Locate the cell with the specified text and output its (x, y) center coordinate. 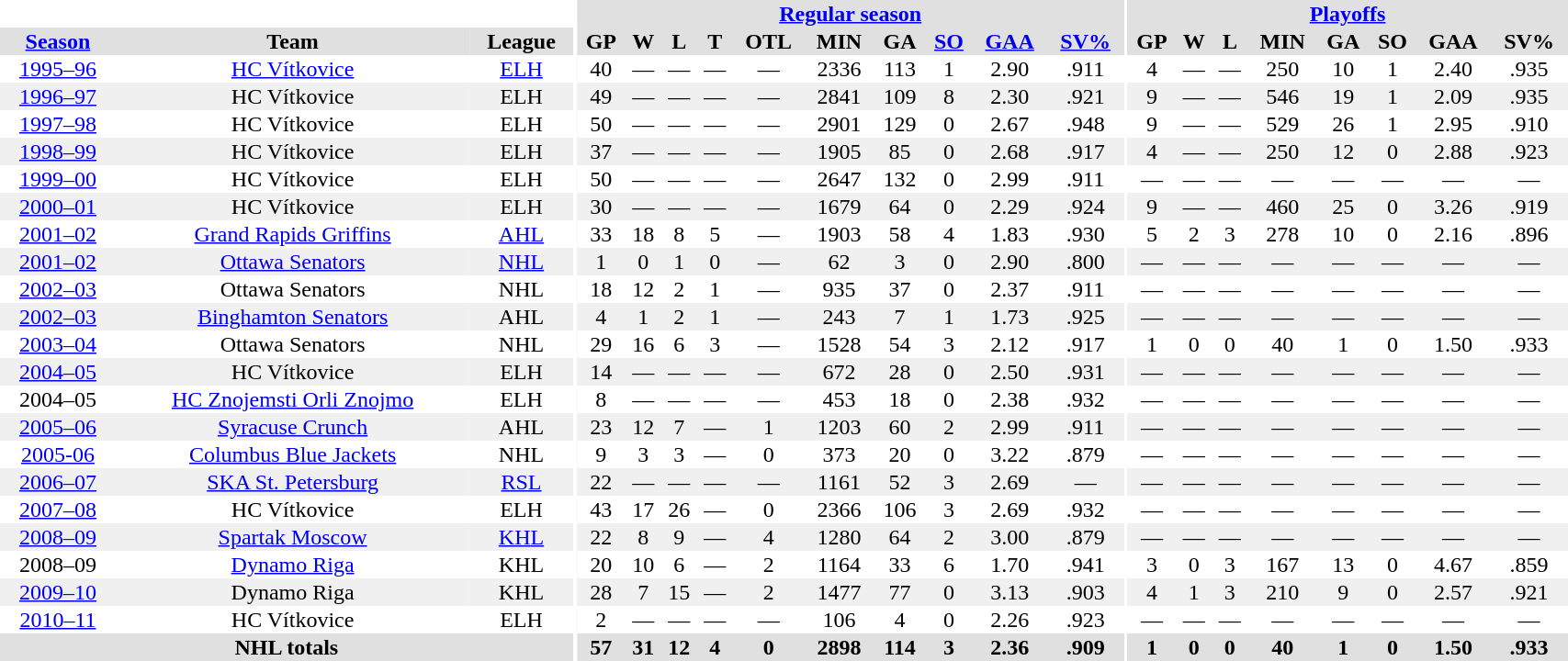
Syracuse Crunch (292, 427)
278 (1282, 234)
17 (643, 510)
2901 (840, 124)
54 (899, 344)
49 (601, 96)
1164 (840, 565)
2.29 (1010, 207)
15 (680, 592)
.909 (1086, 647)
113 (899, 69)
132 (899, 179)
Spartak Moscow (292, 537)
2009–10 (58, 592)
2000–01 (58, 207)
2.50 (1010, 372)
1161 (840, 482)
109 (899, 96)
3.00 (1010, 537)
2.30 (1010, 96)
2.95 (1453, 124)
3.22 (1010, 454)
2898 (840, 647)
129 (899, 124)
2.16 (1453, 234)
Grand Rapids Griffins (292, 234)
31 (643, 647)
373 (840, 454)
23 (601, 427)
2.09 (1453, 96)
.910 (1529, 124)
Playoffs (1348, 14)
2.40 (1453, 69)
62 (840, 262)
2.68 (1010, 151)
1.70 (1010, 565)
SKA St. Petersburg (292, 482)
.896 (1529, 234)
Binghamton Senators (292, 317)
Season (58, 41)
2.57 (1453, 592)
2010–11 (58, 620)
546 (1282, 96)
2336 (840, 69)
League (521, 41)
1528 (840, 344)
2.67 (1010, 124)
.925 (1086, 317)
2006–07 (58, 482)
1.73 (1010, 317)
30 (601, 207)
1203 (840, 427)
2.12 (1010, 344)
.903 (1086, 592)
2366 (840, 510)
16 (643, 344)
1477 (840, 592)
13 (1343, 565)
2005–06 (58, 427)
25 (1343, 207)
.930 (1086, 234)
HC Znojemsti Orli Znojmo (292, 399)
1999–00 (58, 179)
460 (1282, 207)
529 (1282, 124)
1903 (840, 234)
2841 (840, 96)
243 (840, 317)
2647 (840, 179)
58 (899, 234)
1.83 (1010, 234)
.948 (1086, 124)
60 (899, 427)
1905 (840, 151)
.919 (1529, 207)
2007–08 (58, 510)
19 (1343, 96)
77 (899, 592)
1280 (840, 537)
210 (1282, 592)
672 (840, 372)
.859 (1529, 565)
29 (601, 344)
2003–04 (58, 344)
167 (1282, 565)
2.88 (1453, 151)
RSL (521, 482)
1995–96 (58, 69)
2.36 (1010, 647)
3.13 (1010, 592)
2.38 (1010, 399)
2005-06 (58, 454)
4.67 (1453, 565)
Columbus Blue Jackets (292, 454)
1997–98 (58, 124)
1996–97 (58, 96)
1679 (840, 207)
2.37 (1010, 289)
52 (899, 482)
3.26 (1453, 207)
114 (899, 647)
14 (601, 372)
57 (601, 647)
T (715, 41)
Team (292, 41)
453 (840, 399)
935 (840, 289)
OTL (769, 41)
.931 (1086, 372)
1998–99 (58, 151)
Regular season (851, 14)
NHL totals (287, 647)
.924 (1086, 207)
.941 (1086, 565)
2.26 (1010, 620)
85 (899, 151)
.800 (1086, 262)
43 (601, 510)
